Extract the [x, y] coordinate from the center of the cell holding the provided text.  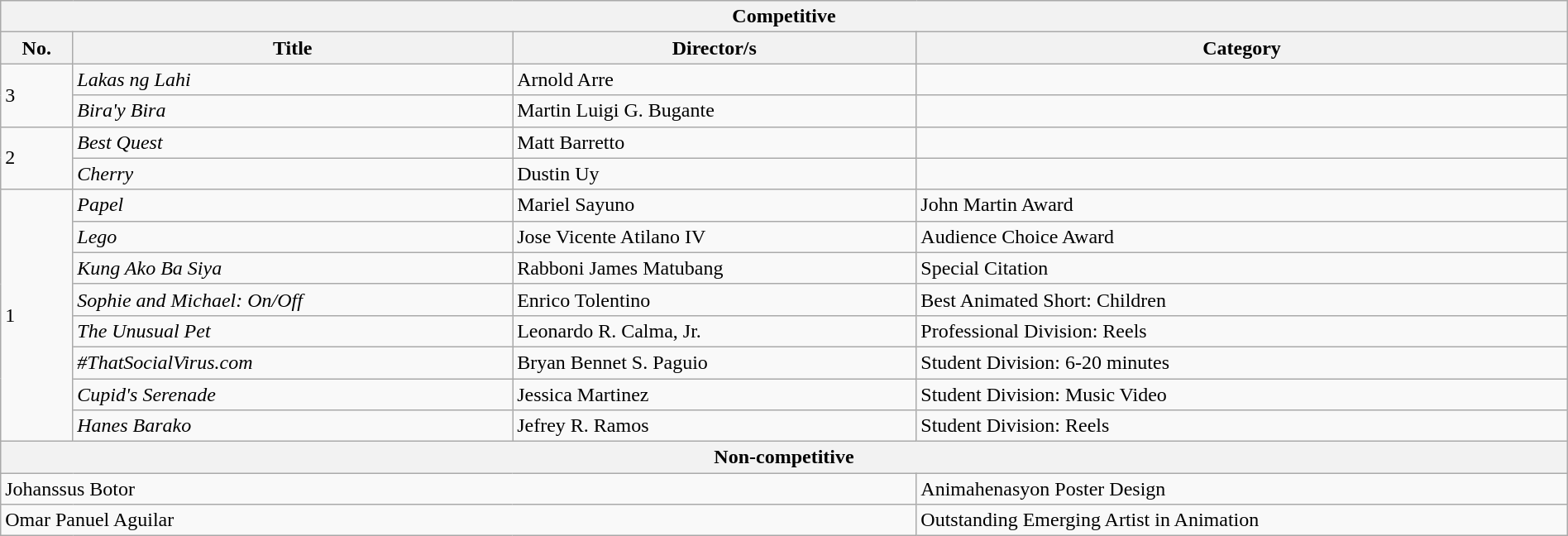
The Unusual Pet [293, 331]
Jefrey R. Ramos [715, 426]
Best Animated Short: Children [1242, 299]
2 [36, 158]
No. [36, 48]
Student Division: Reels [1242, 426]
Dustin Uy [715, 174]
Jose Vicente Atilano IV [715, 237]
Lakas ng Lahi [293, 79]
Papel [293, 205]
Title [293, 48]
Enrico Tolentino [715, 299]
Director/s [715, 48]
Jessica Martinez [715, 395]
Kung Ako Ba Siya [293, 268]
1 [36, 315]
Cupid's Serenade [293, 395]
Student Division: Music Video [1242, 395]
#ThatSocialVirus.com [293, 362]
3 [36, 95]
Category [1242, 48]
Animahenasyon Poster Design [1242, 489]
Rabboni James Matubang [715, 268]
Sophie and Michael: On/Off [293, 299]
Bryan Bennet S. Paguio [715, 362]
Lego [293, 237]
Special Citation [1242, 268]
John Martin Award [1242, 205]
Professional Division: Reels [1242, 331]
Leonardo R. Calma, Jr. [715, 331]
Audience Choice Award [1242, 237]
Mariel Sayuno [715, 205]
Omar Panuel Aguilar [458, 520]
Non-competitive [784, 457]
Student Division: 6-20 minutes [1242, 362]
Arnold Arre [715, 79]
Bira'y Bira [293, 111]
Competitive [784, 17]
Best Quest [293, 142]
Matt Barretto [715, 142]
Cherry [293, 174]
Outstanding Emerging Artist in Animation [1242, 520]
Hanes Barako [293, 426]
Martin Luigi G. Bugante [715, 111]
Johanssus Botor [458, 489]
